Detect which cell encompasses the target text, then output its (x, y) center coordinate. 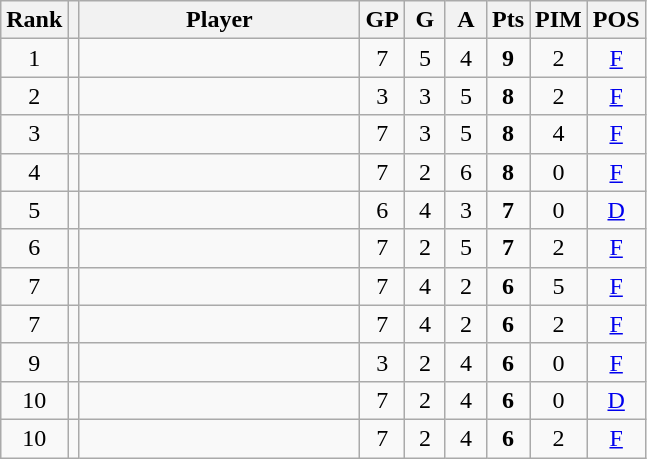
POS (616, 20)
PIM (559, 20)
G (424, 20)
Player (220, 20)
Rank (34, 20)
A (466, 20)
1 (34, 58)
GP (382, 20)
Pts (508, 20)
